Return (X, Y) of the center of cell containing provided text 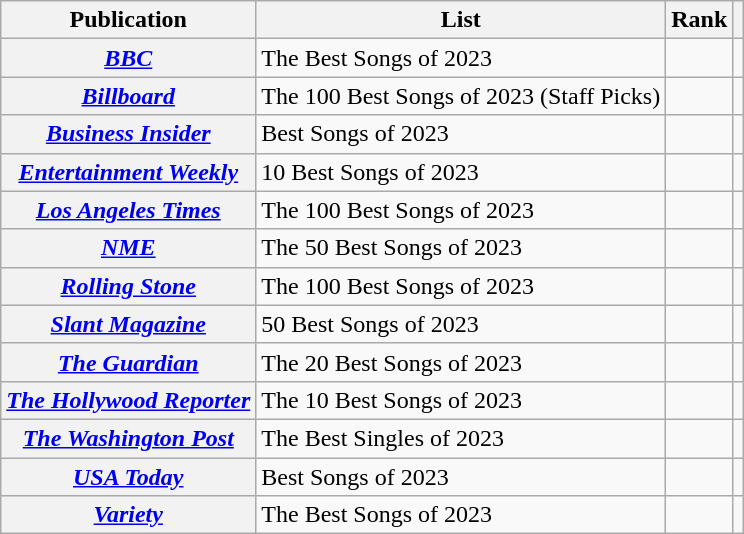
50 Best Songs of 2023 (461, 324)
Billboard (128, 96)
Rolling Stone (128, 286)
Rank (700, 20)
BBC (128, 58)
NME (128, 248)
The Best Singles of 2023 (461, 438)
Slant Magazine (128, 324)
Los Angeles Times (128, 210)
Entertainment Weekly (128, 172)
The 10 Best Songs of 2023 (461, 400)
Business Insider (128, 134)
The Hollywood Reporter (128, 400)
Publication (128, 20)
The 50 Best Songs of 2023 (461, 248)
The 100 Best Songs of 2023 (Staff Picks) (461, 96)
List (461, 20)
The Washington Post (128, 438)
USA Today (128, 477)
Variety (128, 515)
The 20 Best Songs of 2023 (461, 362)
The Guardian (128, 362)
10 Best Songs of 2023 (461, 172)
